Identify which cell holds the provided text, then report its (X, Y) central coordinate. 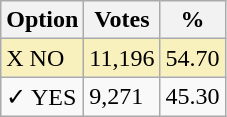
9,271 (122, 97)
Option (42, 20)
45.30 (192, 97)
X NO (42, 58)
Votes (122, 20)
54.70 (192, 58)
✓ YES (42, 97)
% (192, 20)
11,196 (122, 58)
